Identify which cell holds the provided text, then report its [X, Y] central coordinate. 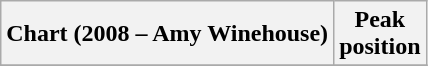
Chart (2008 – Amy Winehouse) [168, 34]
Peakposition [380, 34]
